For the text-containing cell, return its midpoint in (x, y) coordinate format. 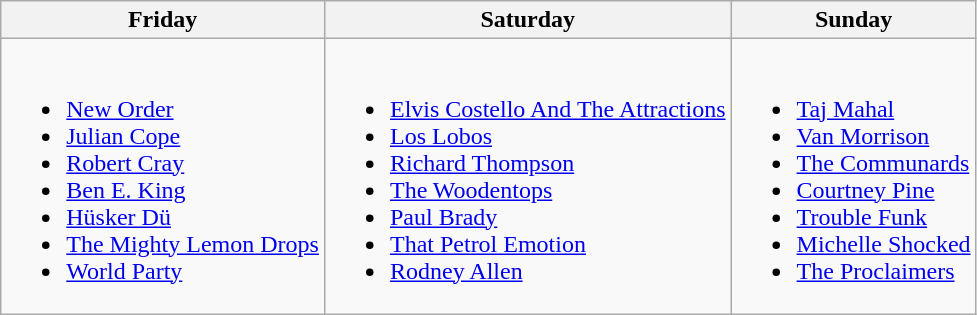
Friday (163, 20)
New OrderJulian CopeRobert CrayBen E. KingHüsker DüThe Mighty Lemon DropsWorld Party (163, 176)
Saturday (528, 20)
Elvis Costello And The AttractionsLos LobosRichard ThompsonThe WoodentopsPaul BradyThat Petrol EmotionRodney Allen (528, 176)
Sunday (854, 20)
Taj MahalVan MorrisonThe CommunardsCourtney PineTrouble FunkMichelle ShockedThe Proclaimers (854, 176)
